Extract the [x, y] coordinate from the center of the cell holding the provided text.  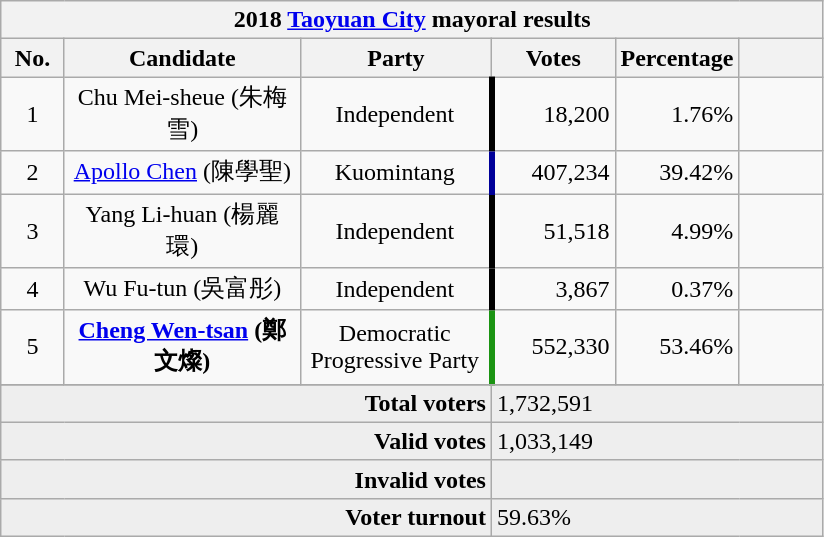
2 [33, 172]
1,033,149 [657, 441]
18,200 [553, 114]
407,234 [553, 172]
Voter turnout [246, 517]
39.42% [677, 172]
3 [33, 231]
51,518 [553, 231]
1.76% [677, 114]
53.46% [677, 347]
0.37% [677, 290]
1 [33, 114]
Valid votes [246, 441]
Chu Mei-sheue (朱梅雪) [182, 114]
4 [33, 290]
Party [396, 58]
1,732,591 [657, 403]
Cheng Wen-tsan (鄭文燦) [182, 347]
Democratic Progressive Party [396, 347]
Votes [553, 58]
2018 Taoyuan City mayoral results [412, 20]
Wu Fu-tun (吳富彤) [182, 290]
Apollo Chen (陳學聖) [182, 172]
Kuomintang [396, 172]
3,867 [553, 290]
4.99% [677, 231]
Invalid votes [246, 479]
Percentage [677, 58]
5 [33, 347]
No. [33, 58]
Total voters [246, 403]
59.63% [657, 517]
Candidate [182, 58]
Yang Li-huan (楊麗環) [182, 231]
552,330 [553, 347]
